Identify which cell holds the provided text, then report its [x, y] central coordinate. 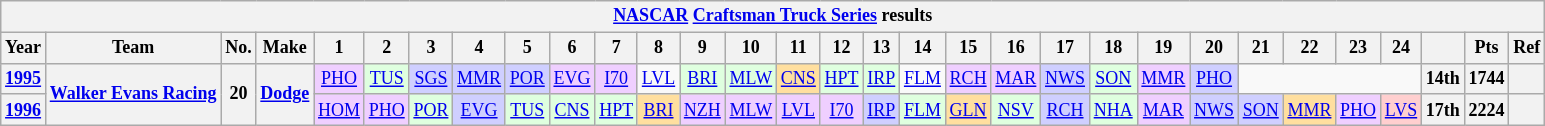
1 [340, 48]
15 [968, 48]
1744 [1486, 78]
NASCAR Craftsman Truck Series results [773, 16]
NHA [1113, 110]
13 [882, 48]
GLN [968, 110]
Walker Evans Racing [132, 94]
22 [1310, 48]
LVS [1400, 110]
23 [1358, 48]
Team [132, 48]
2224 [1486, 110]
2 [386, 48]
10 [750, 48]
21 [1260, 48]
5 [527, 48]
4 [480, 48]
Make [285, 48]
3 [431, 48]
11 [799, 48]
14th [1444, 78]
19 [1164, 48]
Ref [1527, 48]
1995 [24, 78]
18 [1113, 48]
HOM [340, 110]
Dodge [285, 94]
24 [1400, 48]
7 [616, 48]
12 [842, 48]
1996 [24, 110]
17 [1066, 48]
SGS [431, 78]
8 [658, 48]
Pts [1486, 48]
No. [238, 48]
14 [923, 48]
9 [703, 48]
NSV [1016, 110]
6 [572, 48]
16 [1016, 48]
NZH [703, 110]
17th [1444, 110]
Year [24, 48]
